Scan for the cell matching the given text and deliver its (X, Y) coordinate at center. 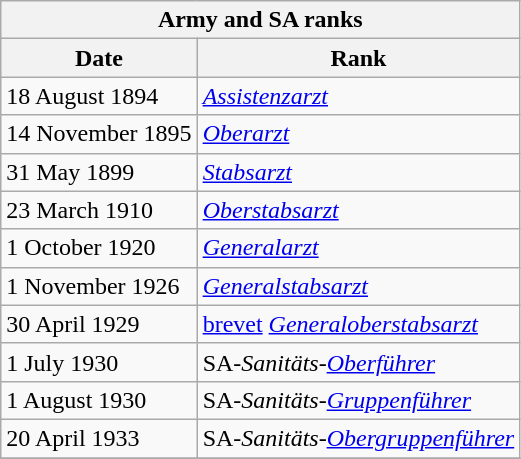
Oberstabsarzt (358, 210)
SA-Sanitäts-Gruppenführer (358, 400)
20 April 1933 (99, 438)
SA-Sanitäts-Oberführer (358, 362)
18 August 1894 (99, 96)
23 March 1910 (99, 210)
Stabsarzt (358, 172)
Date (99, 58)
Army and SA ranks (260, 20)
SA-Sanitäts-Obergruppenführer (358, 438)
1 August 1930 (99, 400)
Assistenzarzt (358, 96)
1 October 1920 (99, 248)
Oberarzt (358, 134)
1 November 1926 (99, 286)
14 November 1895 (99, 134)
Generalarzt (358, 248)
Generalstabsarzt (358, 286)
30 April 1929 (99, 324)
Rank (358, 58)
brevet Generaloberstabsarzt (358, 324)
31 May 1899 (99, 172)
1 July 1930 (99, 362)
